Find where the given text appears and provide that cell's center as (X, Y) coordinate. 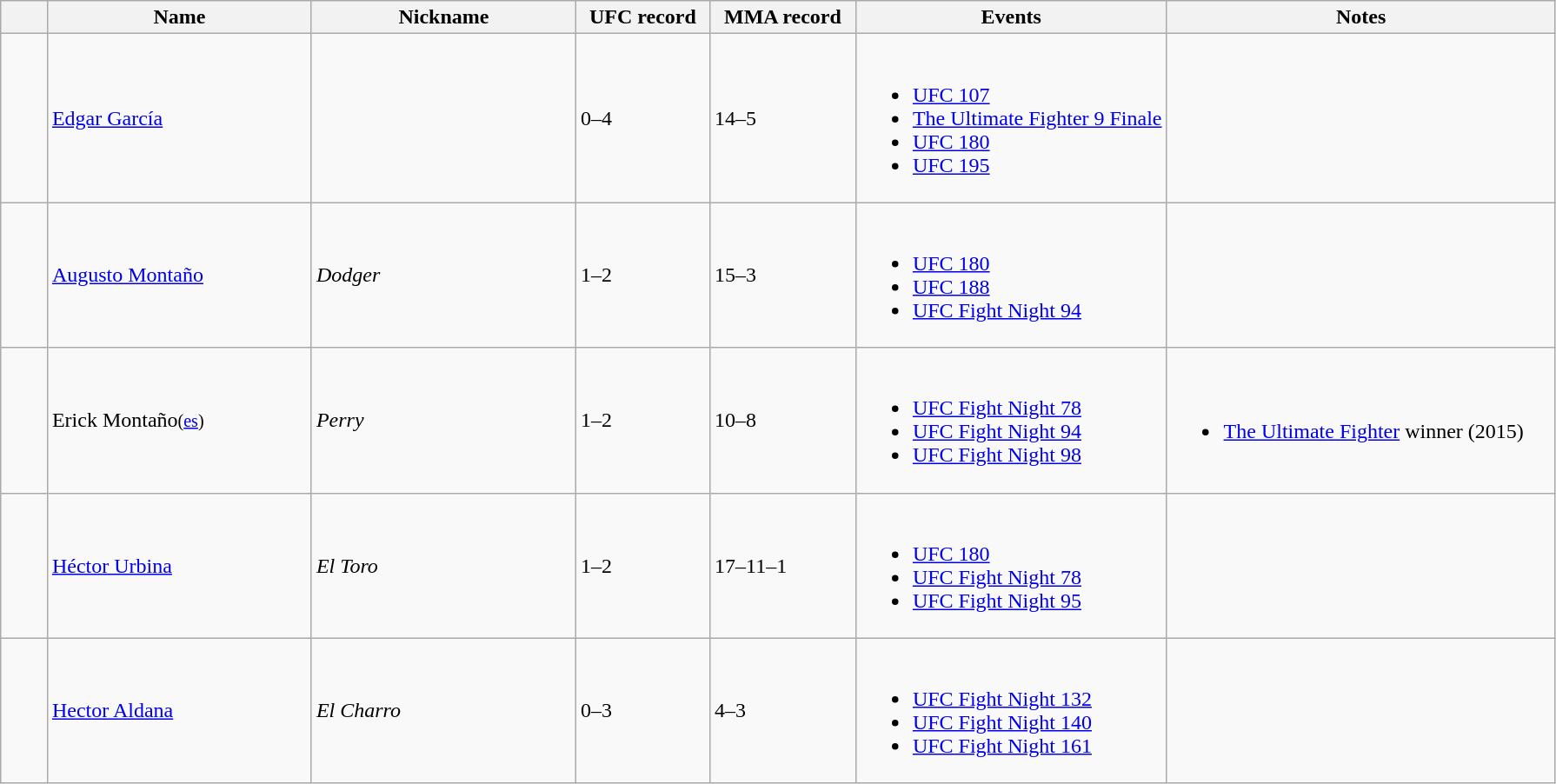
14–5 (782, 118)
15–3 (782, 275)
Notes (1361, 17)
10–8 (782, 421)
0–3 (642, 711)
UFC record (642, 17)
El Charro (443, 711)
Augusto Montaño (179, 275)
UFC Fight Night 132UFC Fight Night 140UFC Fight Night 161 (1011, 711)
4–3 (782, 711)
Dodger (443, 275)
UFC 180UFC 188UFC Fight Night 94 (1011, 275)
Perry (443, 421)
Erick Montaño(es) (179, 421)
Events (1011, 17)
Edgar García (179, 118)
17–11–1 (782, 565)
Héctor Urbina (179, 565)
Name (179, 17)
El Toro (443, 565)
UFC 180UFC Fight Night 78UFC Fight Night 95 (1011, 565)
UFC 107The Ultimate Fighter 9 FinaleUFC 180UFC 195 (1011, 118)
The Ultimate Fighter winner (2015) (1361, 421)
UFC Fight Night 78UFC Fight Night 94UFC Fight Night 98 (1011, 421)
MMA record (782, 17)
Nickname (443, 17)
Hector Aldana (179, 711)
0–4 (642, 118)
